Return [X, Y] of the center of cell containing provided text 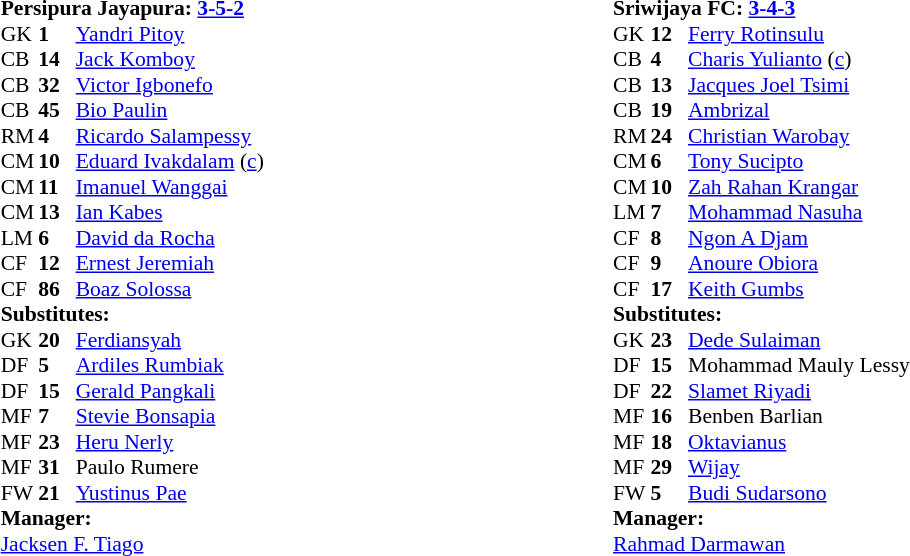
Victor Igbonefo [170, 85]
Jack Komboy [170, 59]
Heru Nerly [170, 442]
Zah Rahan Krangar [799, 187]
Ardiles Rumbiak [170, 365]
Benben Barlian [799, 417]
Ricardo Salampessy [170, 136]
86 [57, 289]
Ferdiansyah [170, 340]
22 [669, 391]
David da Rocha [170, 238]
Ian Kabes [170, 213]
14 [57, 59]
Gerald Pangkali [170, 391]
Eduard Ivakdalam (c) [170, 161]
Mohammad Mauly Lessy [799, 365]
Boaz Solossa [170, 289]
Jacques Joel Tsimi [799, 85]
Christian Warobay [799, 136]
Budi Sudarsono [799, 493]
Mohammad Nasuha [799, 213]
19 [669, 111]
Ernest Jeremiah [170, 263]
Oktavianus [799, 442]
20 [57, 340]
Keith Gumbs [799, 289]
Ferry Rotinsulu [799, 34]
Ngon A Djam [799, 238]
24 [669, 136]
8 [669, 238]
16 [669, 417]
1 [57, 34]
31 [57, 467]
11 [57, 187]
32 [57, 85]
18 [669, 442]
29 [669, 467]
17 [669, 289]
Bio Paulin [170, 111]
Ambrizal [799, 111]
Wijay [799, 467]
Anoure Obiora [799, 263]
Tony Sucipto [799, 161]
Charis Yulianto (c) [799, 59]
Yustinus Pae [170, 493]
Yandri Pitoy [170, 34]
Imanuel Wanggai [170, 187]
Slamet Riyadi [799, 391]
Paulo Rumere [170, 467]
9 [669, 263]
45 [57, 111]
21 [57, 493]
Stevie Bonsapia [170, 417]
Dede Sulaiman [799, 340]
